Scan for the cell matching the given text and deliver its (X, Y) coordinate at center. 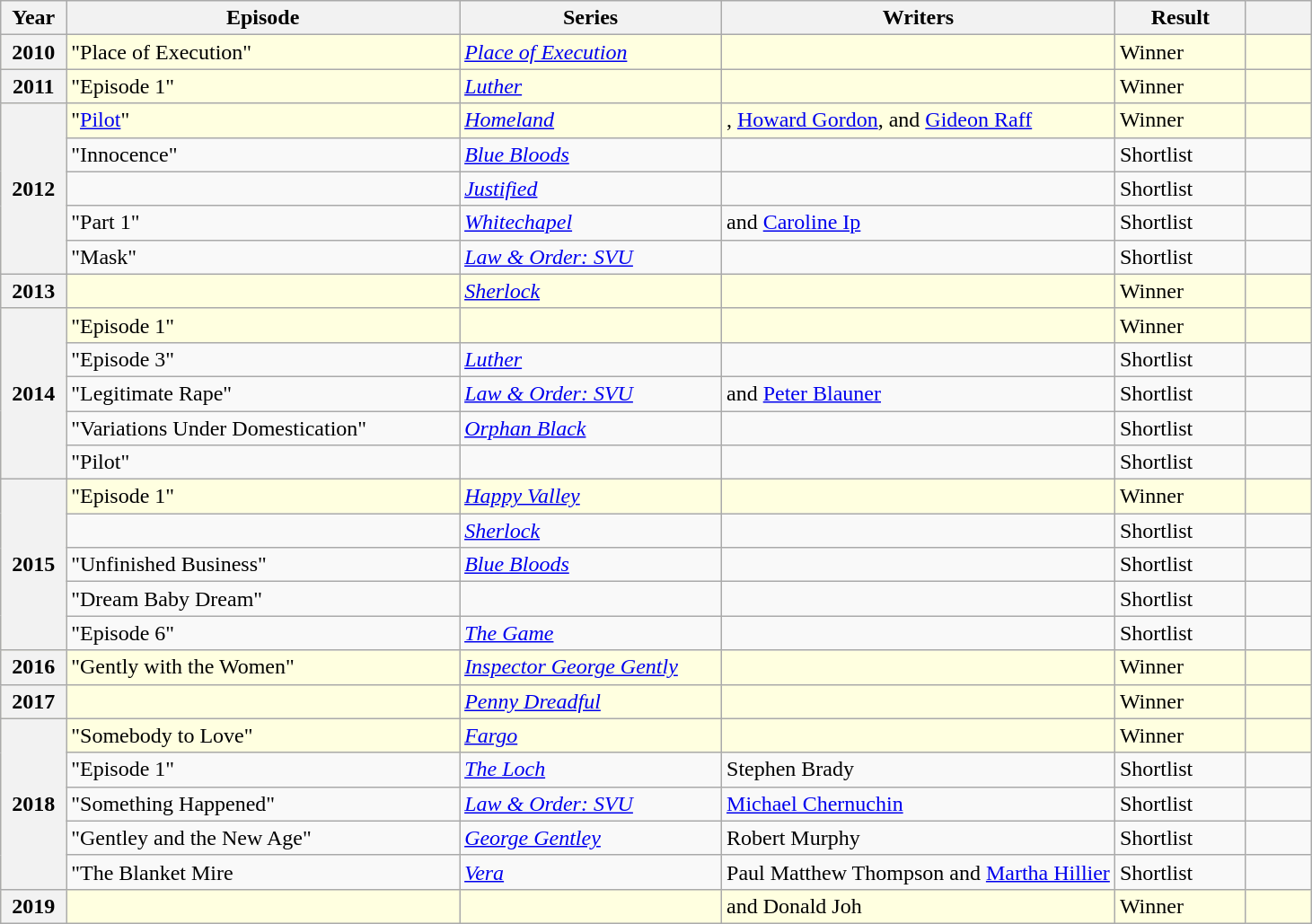
Robert Murphy (919, 838)
Homeland (591, 120)
"Dream Baby Dream" (263, 599)
2013 (34, 291)
Stephen Brady (919, 770)
"Gently with the Women" (263, 667)
"Something Happened" (263, 804)
"Somebody to Love" (263, 735)
2019 (34, 906)
"Episode 6" (263, 633)
Justified (591, 189)
"Innocence" (263, 154)
Year (34, 18)
The Game (591, 633)
"Part 1" (263, 223)
"Episode 3" (263, 359)
"Variations Under Domestication" (263, 428)
"The Blanket Mire (263, 872)
Penny Dreadful (591, 701)
George Gentley (591, 838)
2016 (34, 667)
Orphan Black (591, 428)
Happy Valley (591, 497)
"Legitimate Rape" (263, 393)
Fargo (591, 735)
2017 (34, 701)
"Mask" (263, 257)
and Peter Blauner (919, 393)
Michael Chernuchin (919, 804)
2012 (34, 189)
The Loch (591, 770)
2018 (34, 804)
"Place of Execution" (263, 52)
Episode (263, 18)
Inspector George Gently (591, 667)
2010 (34, 52)
Result (1180, 18)
2015 (34, 565)
Series (591, 18)
"Gentley and the New Age" (263, 838)
Whitechapel (591, 223)
2011 (34, 86)
Writers (919, 18)
, Howard Gordon, and Gideon Raff (919, 120)
and Donald Joh (919, 906)
2014 (34, 393)
Paul Matthew Thompson and Martha Hillier (919, 872)
Place of Execution (591, 52)
Vera (591, 872)
and Caroline Ip (919, 223)
"Unfinished Business" (263, 565)
